Return the (X, Y) coordinate for the center point of the cell that contains the specified text.  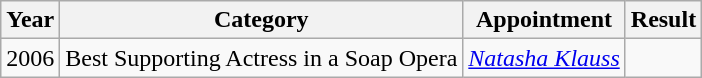
Appointment (544, 20)
Year (30, 20)
Category (262, 20)
Result (663, 20)
Natasha Klauss (544, 58)
2006 (30, 58)
Best Supporting Actress in a Soap Opera (262, 58)
